For the text-containing cell, return its midpoint in [x, y] coordinate format. 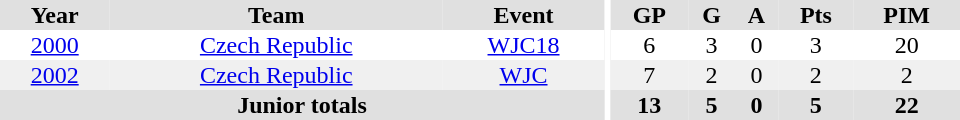
6 [649, 45]
22 [906, 105]
G [711, 15]
Team [276, 15]
PIM [906, 15]
Junior totals [302, 105]
13 [649, 105]
20 [906, 45]
Event [524, 15]
2002 [54, 75]
A [757, 15]
7 [649, 75]
WJC18 [524, 45]
GP [649, 15]
Pts [816, 15]
2000 [54, 45]
Year [54, 15]
WJC [524, 75]
